Detect which cell encompasses the target text, then output its (x, y) center coordinate. 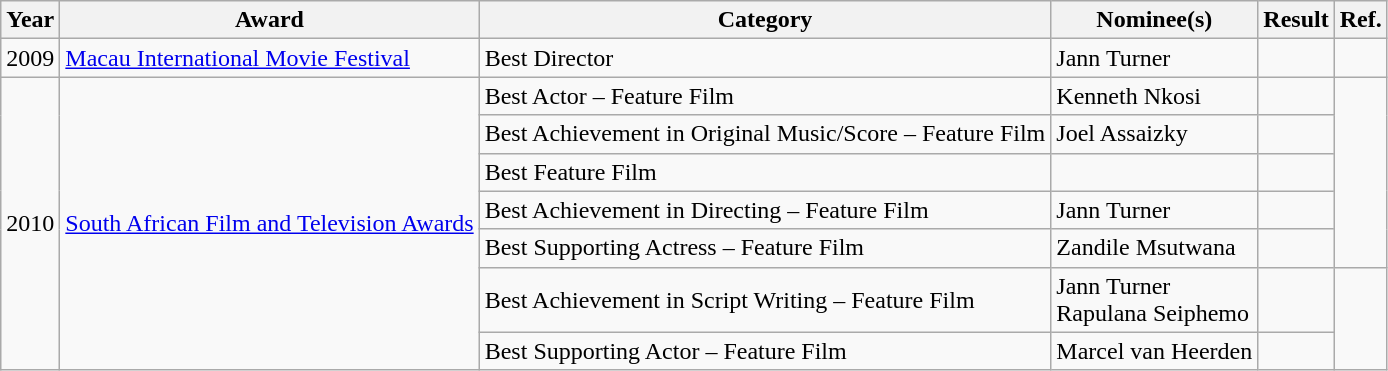
Best Supporting Actress – Feature Film (765, 248)
Joel Assaizky (1154, 134)
Best Achievement in Directing – Feature Film (765, 210)
Best Achievement in Original Music/Score – Feature Film (765, 134)
Category (765, 20)
Jann Turner Rapulana Seiphemo (1154, 300)
Result (1296, 20)
Award (270, 20)
Ref. (1360, 20)
Macau International Movie Festival (270, 58)
South African Film and Television Awards (270, 224)
Marcel van Heerden (1154, 351)
Best Director (765, 58)
2010 (30, 224)
Kenneth Nkosi (1154, 96)
Best Actor – Feature Film (765, 96)
Zandile Msutwana (1154, 248)
Best Achievement in Script Writing – Feature Film (765, 300)
Nominee(s) (1154, 20)
2009 (30, 58)
Best Supporting Actor – Feature Film (765, 351)
Best Feature Film (765, 172)
Year (30, 20)
